Extract the [X, Y] coordinate from the center of the cell holding the provided text.  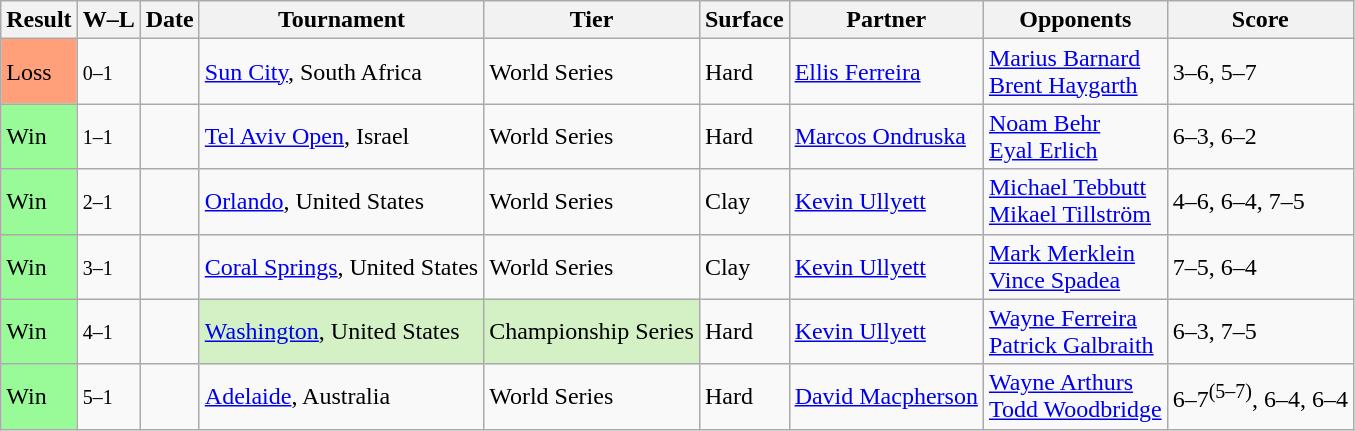
Loss [39, 72]
Tier [592, 20]
6–7(5–7), 6–4, 6–4 [1260, 396]
Surface [744, 20]
Marcos Ondruska [886, 136]
Noam Behr Eyal Erlich [1075, 136]
Marius Barnard Brent Haygarth [1075, 72]
4–6, 6–4, 7–5 [1260, 202]
7–5, 6–4 [1260, 266]
Michael Tebbutt Mikael Tillström [1075, 202]
4–1 [108, 332]
Washington, United States [341, 332]
Championship Series [592, 332]
Result [39, 20]
W–L [108, 20]
Sun City, South Africa [341, 72]
Tel Aviv Open, Israel [341, 136]
Wayne Ferreira Patrick Galbraith [1075, 332]
Date [170, 20]
Ellis Ferreira [886, 72]
Wayne Arthurs Todd Woodbridge [1075, 396]
Coral Springs, United States [341, 266]
6–3, 6–2 [1260, 136]
Partner [886, 20]
3–6, 5–7 [1260, 72]
David Macpherson [886, 396]
Score [1260, 20]
Opponents [1075, 20]
Orlando, United States [341, 202]
2–1 [108, 202]
Tournament [341, 20]
3–1 [108, 266]
6–3, 7–5 [1260, 332]
Adelaide, Australia [341, 396]
1–1 [108, 136]
0–1 [108, 72]
5–1 [108, 396]
Mark Merklein Vince Spadea [1075, 266]
